Locate the cell with the specified text and output its [X, Y] center coordinate. 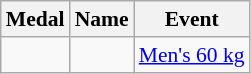
Name [102, 19]
Medal [36, 19]
Event [192, 19]
Men's 60 kg [192, 55]
